Determine the [x, y] coordinate at the center of the cell enclosing the given text.  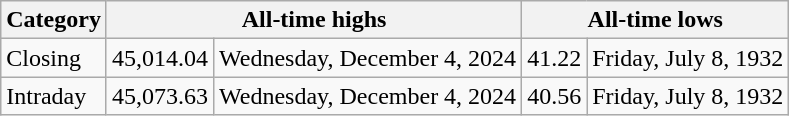
Closing [54, 58]
45,073.63 [160, 96]
Category [54, 20]
All-time lows [656, 20]
All-time highs [314, 20]
45,014.04 [160, 58]
Intraday [54, 96]
40.56 [554, 96]
41.22 [554, 58]
